Return (x, y) of the center of cell containing provided text 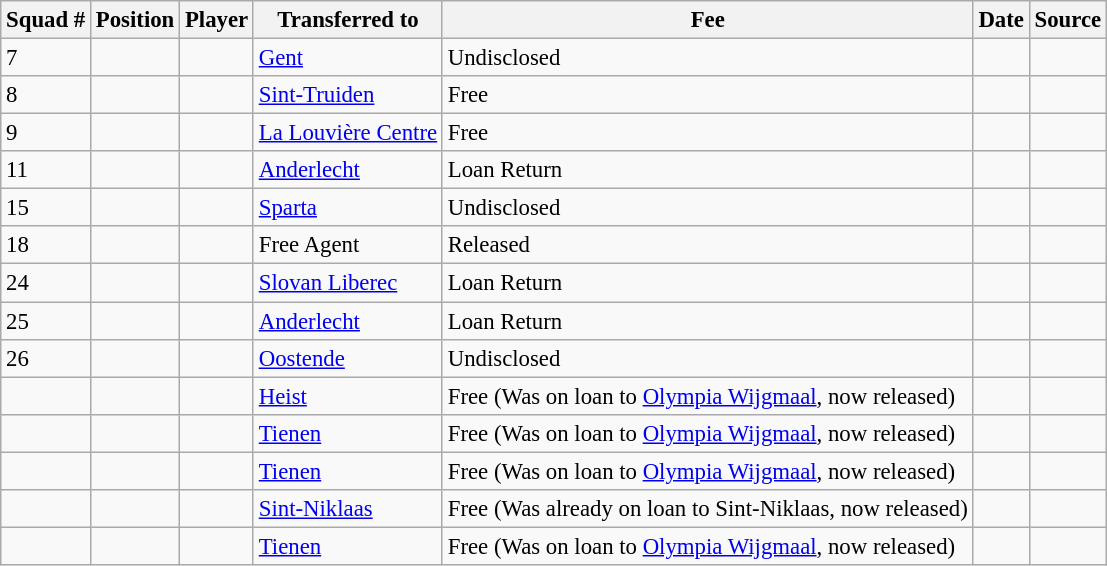
Fee (708, 20)
24 (46, 283)
26 (46, 358)
Player (217, 20)
Free (Was already on loan to Sint-Niklaas, now released) (708, 509)
La Louvière Centre (348, 133)
9 (46, 133)
11 (46, 170)
15 (46, 208)
Sint-Niklaas (348, 509)
Free Agent (348, 245)
Transferred to (348, 20)
25 (46, 321)
Sparta (348, 208)
Gent (348, 58)
Oostende (348, 358)
Sint-Truiden (348, 95)
Released (708, 245)
Slovan Liberec (348, 283)
8 (46, 95)
Squad # (46, 20)
Date (1001, 20)
18 (46, 245)
Position (136, 20)
Heist (348, 396)
7 (46, 58)
Source (1068, 20)
